Determine the [X, Y] coordinate at the center of the cell enclosing the given text.  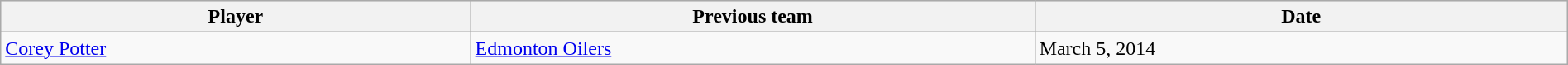
Edmonton Oilers [753, 48]
Player [236, 17]
Corey Potter [236, 48]
March 5, 2014 [1301, 48]
Previous team [753, 17]
Date [1301, 17]
